From the cell containing the given text, extract its center point as [X, Y] coordinate. 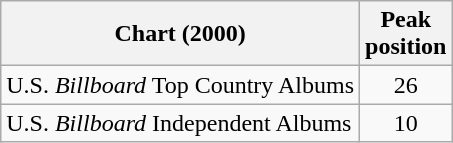
26 [406, 85]
U.S. Billboard Top Country Albums [180, 85]
U.S. Billboard Independent Albums [180, 123]
10 [406, 123]
Chart (2000) [180, 34]
Peakposition [406, 34]
